For the text-containing cell, return its midpoint in (X, Y) coordinate format. 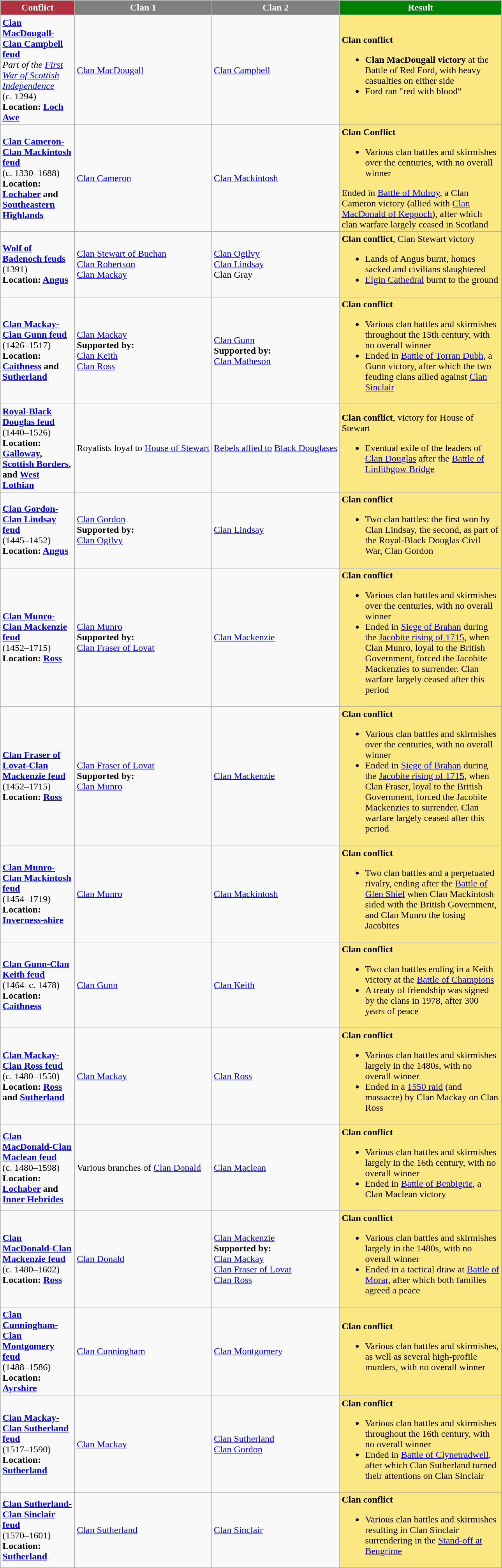
Clan Donald (143, 1259)
Clan Maclean (276, 1168)
Clan conflictVarious clan battles and skirmishes, as well as several high-profile murders, with no overall winner (421, 1351)
Clan MacDougall-Clan Campbell feudPart of the First War of Scottish Independence(c. 1294)Location: Loch Awe (37, 70)
Clan Mackay-Clan Gunn feud(1426–1517)Location: Caithness and Sutherland (37, 351)
Clan GunnSupported by: Clan Matheson (276, 351)
Conflict (37, 8)
Clan MackenzieSupported by: Clan Mackay Clan Fraser of Lovat Clan Ross (276, 1259)
Clan MacDougall (143, 70)
Wolf of Badenoch feuds(1391)Location: Angus (37, 264)
Rebels allied to Black Douglases (276, 448)
Clan Stewart of Buchan Clan Robertson Clan Mackay (143, 264)
Clan MacDonald-Clan Mackenzie feud(c. 1480–1602)Location: Ross (37, 1259)
Clan Ogilvy Clan LindsayClan Gray (276, 264)
Clan Munro (143, 893)
Clan Montgomery (276, 1351)
Clan conflictVarious clan battles and skirmishes resulting in Clan Sinclair surrendering in the Stand-off at Bengrime (421, 1530)
Clan MackaySupported by: Clan Keith Clan Ross (143, 351)
Clan Sutherland Clan Gordon (276, 1444)
Royalists loyal to House of Stewart (143, 448)
Clan Gunn-Clan Keith feud(1464–c. 1478)Location: Caithness (37, 985)
Clan Campbell (276, 70)
Clan Gunn (143, 985)
Clan 2 (276, 8)
Clan Sutherland-Clan Sinclair feud(1570–1601)Location: Sutherland (37, 1530)
Clan Fraser of LovatSupported by: Clan Munro (143, 776)
Various branches of Clan Donald (143, 1168)
Clan Munro-Clan Mackenzie feud(1452–1715)Location: Ross (37, 637)
Clan Keith (276, 985)
Clan Ross (276, 1076)
Clan Cameron-Clan Mackintosh feud(c. 1330–1688)Location: Lochaber and Southeastern Highlands (37, 178)
Clan MunroSupported by: Clan Fraser of Lovat (143, 637)
Royal-Black Douglas feud(1440–1526)Location: Galloway, Scottish Borders, and West Lothian (37, 448)
Clan Mackay-Clan Ross feud(c. 1480–1550)Location: Ross and Sutherland (37, 1076)
Clan conflict, victory for House of StewartEventual exile of the leaders of Clan Douglas after the Battle of Linlithgow Bridge (421, 448)
Clan Cameron (143, 178)
Clan Lindsay (276, 530)
Clan Munro-Clan Mackintosh feud(1454–1719)Location: Inverness-shire (37, 893)
Clan MacDonald-Clan Maclean feud(c. 1480–1598)Location: Lochaber and Inner Hebrides (37, 1168)
Clan GordonSupported by: Clan Ogilvy (143, 530)
Clan Cunningham-Clan Montgomery feud(1488–1586)Location: Ayrshire (37, 1351)
Clan Sinclair (276, 1530)
Clan Fraser of Lovat-Clan Mackenzie feud(1452–1715)Location: Ross (37, 776)
Clan 1 (143, 8)
Clan conflict, Clan Stewart victoryLands of Angus burnt, homes sacked and civilians slaughteredElgin Cathedral burnt to the ground (421, 264)
Clan Mackay-Clan Sutherland feud(1517–1590)Location: Sutherland (37, 1444)
Clan Gordon-Clan Lindsay feud(1445–1452)Location: Angus (37, 530)
Clan conflictTwo clan battles: the first won by Clan Lindsay, the second, as part of the Royal-Black Douglas Civil War, Clan Gordon (421, 530)
Result (421, 8)
Clan Cunningham (143, 1351)
Clan conflictClan MacDougall victory at the Battle of Red Ford, with heavy casualties on either sideFord ran "red with blood" (421, 70)
Clan Sutherland (143, 1530)
